Search for the cell housing the specified text and yield its (X, Y) center coordinate. 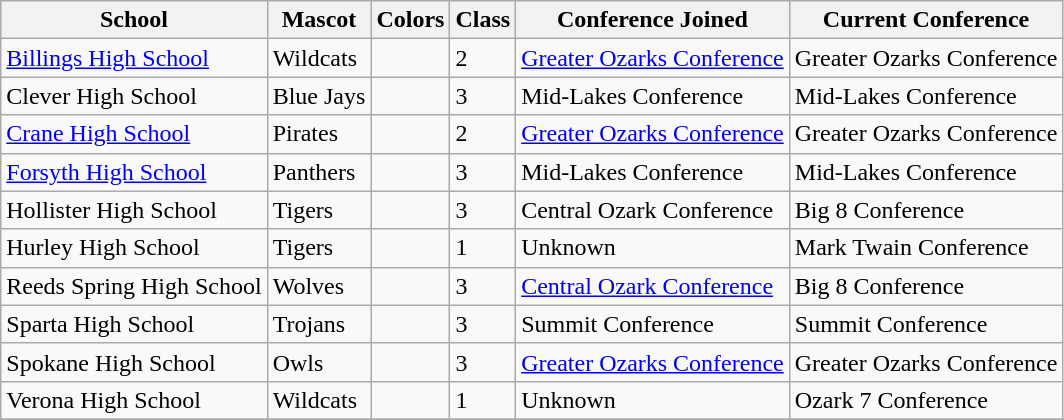
Wolves (319, 286)
Crane High School (134, 134)
Forsyth High School (134, 172)
Hollister High School (134, 210)
Mark Twain Conference (926, 248)
Class (483, 20)
Mascot (319, 20)
Reeds Spring High School (134, 286)
Colors (410, 20)
Verona High School (134, 400)
Hurley High School (134, 248)
Ozark 7 Conference (926, 400)
Current Conference (926, 20)
Owls (319, 362)
Billings High School (134, 58)
Blue Jays (319, 96)
Clever High School (134, 96)
School (134, 20)
Trojans (319, 324)
Sparta High School (134, 324)
Panthers (319, 172)
Spokane High School (134, 362)
Conference Joined (653, 20)
Pirates (319, 134)
